Pinpoint the cell where the given text exists, returning its (X, Y) midpoint coordinate. 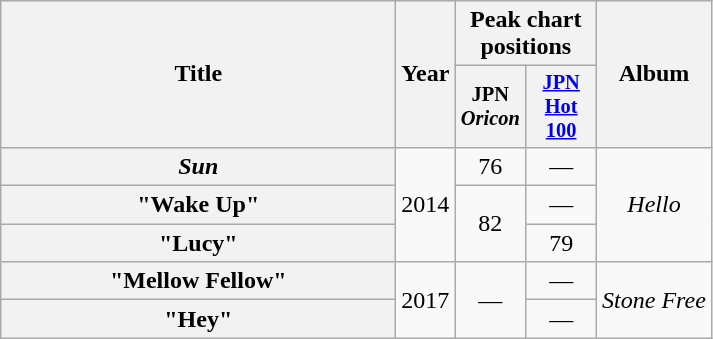
Stone Free (654, 300)
"Hey" (198, 319)
Sun (198, 166)
Peak chart positions (526, 34)
2014 (426, 204)
Year (426, 74)
Album (654, 74)
82 (490, 224)
Title (198, 74)
79 (562, 243)
"Lucy" (198, 243)
JPN Oricon (490, 107)
2017 (426, 300)
76 (490, 166)
"Mellow Fellow" (198, 281)
JPN Hot 100 (562, 107)
"Wake Up" (198, 205)
Hello (654, 204)
